Search for the cell housing the specified text and yield its [X, Y] center coordinate. 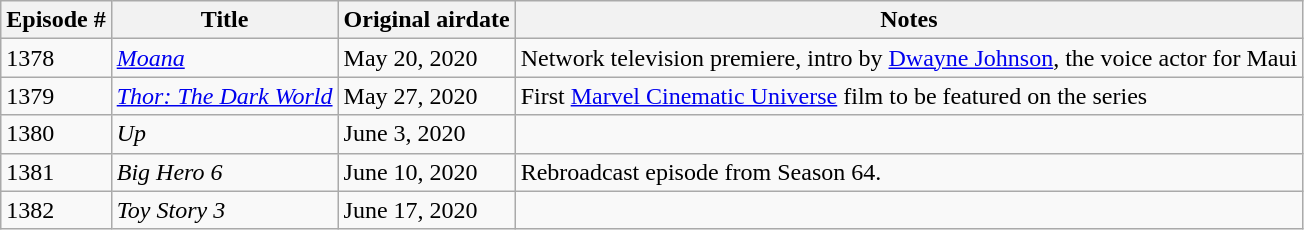
1379 [56, 96]
Title [224, 20]
May 20, 2020 [426, 58]
First Marvel Cinematic Universe film to be featured on the series [909, 96]
Episode # [56, 20]
Moana [224, 58]
Original airdate [426, 20]
1380 [56, 134]
June 10, 2020 [426, 172]
Thor: The Dark World [224, 96]
1382 [56, 210]
1378 [56, 58]
Network television premiere, intro by Dwayne Johnson, the voice actor for Maui [909, 58]
Up [224, 134]
Toy Story 3 [224, 210]
Big Hero 6 [224, 172]
1381 [56, 172]
May 27, 2020 [426, 96]
June 17, 2020 [426, 210]
Notes [909, 20]
Rebroadcast episode from Season 64. [909, 172]
June 3, 2020 [426, 134]
